Extract the (x, y) coordinate from the center of the cell holding the provided text.  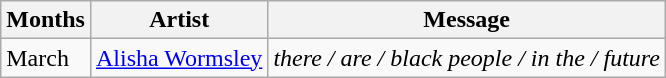
Months (46, 20)
Artist (178, 20)
March (46, 58)
there / are / black people / in the / future (467, 58)
Message (467, 20)
Alisha Wormsley (178, 58)
